Provide the [x, y] coordinate of the cell's center where the given text is located.  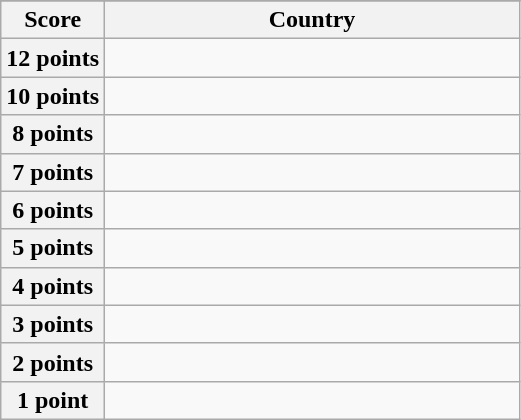
1 point [53, 400]
8 points [53, 134]
Score [53, 20]
5 points [53, 248]
6 points [53, 210]
Country [312, 20]
12 points [53, 58]
7 points [53, 172]
4 points [53, 286]
10 points [53, 96]
2 points [53, 362]
3 points [53, 324]
